From the cell containing the given text, extract its center point as (X, Y) coordinate. 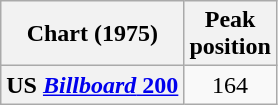
Peakposition (230, 34)
164 (230, 85)
US Billboard 200 (92, 85)
Chart (1975) (92, 34)
